Detect which cell encompasses the target text, then output its [X, Y] center coordinate. 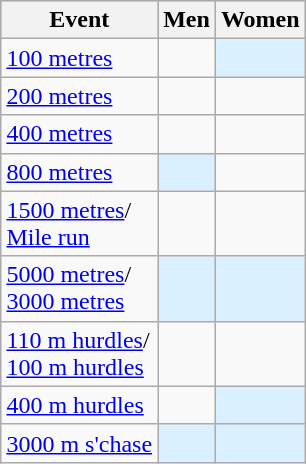
Event [80, 20]
Women [260, 20]
1500 metres/Mile run [80, 224]
400 metres [80, 134]
800 metres [80, 172]
110 m hurdles/100 m hurdles [80, 354]
200 metres [80, 96]
400 m hurdles [80, 405]
100 metres [80, 58]
3000 m s'chase [80, 443]
Men [187, 20]
5000 metres/3000 metres [80, 288]
